For the text-containing cell, return its midpoint in [X, Y] coordinate format. 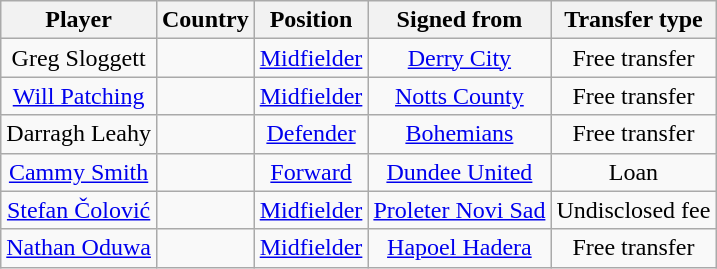
Position [311, 20]
Country [205, 20]
Proleter Novi Sad [460, 210]
Loan [634, 172]
Derry City [460, 58]
Hapoel Hadera [460, 248]
Notts County [460, 96]
Forward [311, 172]
Player [79, 20]
Defender [311, 134]
Dundee United [460, 172]
Will Patching [79, 96]
Darragh Leahy [79, 134]
Transfer type [634, 20]
Nathan Oduwa [79, 248]
Greg Sloggett [79, 58]
Cammy Smith [79, 172]
Stefan Čolović [79, 210]
Bohemians [460, 134]
Undisclosed fee [634, 210]
Signed from [460, 20]
